Locate the cell with the specified text and output its (X, Y) center coordinate. 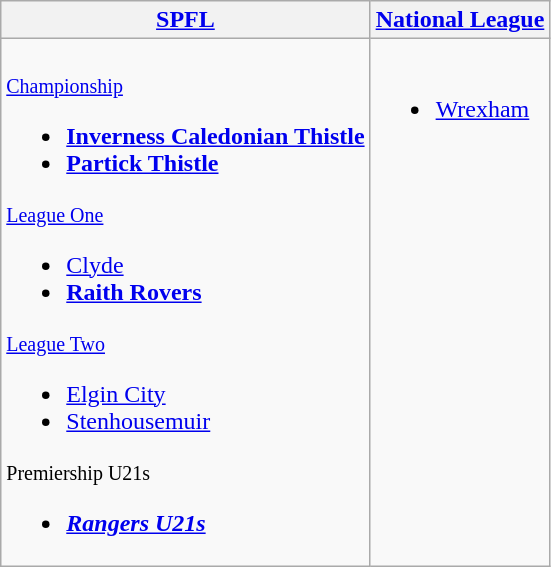
National League (460, 20)
ChampionshipInverness Caledonian ThistlePartick ThistleLeague OneClydeRaith RoversLeague TwoElgin CityStenhousemuirPremiership U21sRangers U21s (186, 302)
SPFL (186, 20)
Wrexham (460, 302)
